From the cell containing the given text, extract its center point as [x, y] coordinate. 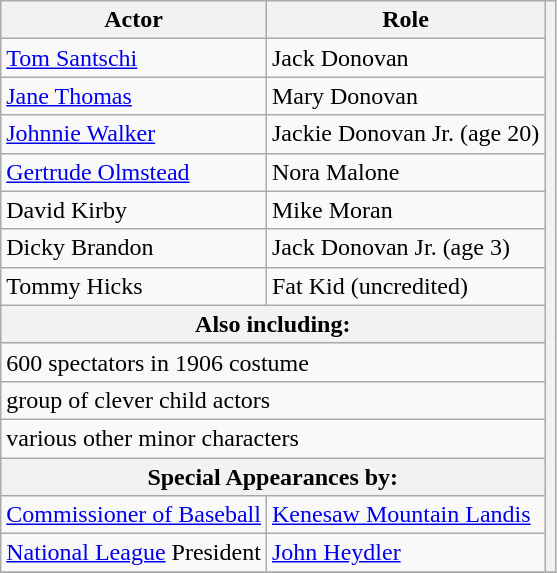
John Heydler [405, 553]
National League President [134, 553]
David Kirby [134, 210]
Also including: [273, 324]
Kenesaw Mountain Landis [405, 515]
Special Appearances by: [273, 477]
Jane Thomas [134, 96]
Role [405, 20]
group of clever child actors [273, 400]
Dicky Brandon [134, 248]
Tom Santschi [134, 58]
Jack Donovan Jr. (age 3) [405, 248]
Tommy Hicks [134, 286]
Johnnie Walker [134, 134]
Actor [134, 20]
Commissioner of Baseball [134, 515]
Gertrude Olmstead [134, 172]
600 spectators in 1906 costume [273, 362]
Fat Kid (uncredited) [405, 286]
Mike Moran [405, 210]
Jackie Donovan Jr. (age 20) [405, 134]
various other minor characters [273, 438]
Nora Malone [405, 172]
Mary Donovan [405, 96]
Jack Donovan [405, 58]
